Find where the given text appears and provide that cell's center as [x, y] coordinate. 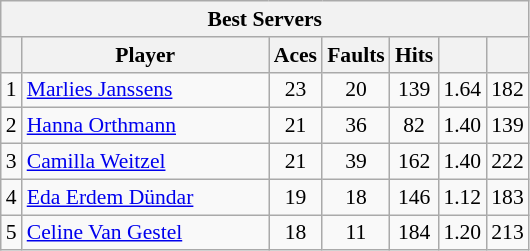
1.64 [462, 90]
Best Servers [265, 19]
5 [12, 233]
Celine Van Gestel [146, 233]
82 [414, 126]
Faults [356, 55]
11 [356, 233]
Aces [296, 55]
184 [414, 233]
162 [414, 162]
183 [508, 197]
39 [356, 162]
Eda Erdem Dündar [146, 197]
Player [146, 55]
19 [296, 197]
222 [508, 162]
Marlies Janssens [146, 90]
146 [414, 197]
2 [12, 126]
23 [296, 90]
36 [356, 126]
Camilla Weitzel [146, 162]
4 [12, 197]
213 [508, 233]
1 [12, 90]
20 [356, 90]
3 [12, 162]
182 [508, 90]
Hits [414, 55]
1.20 [462, 233]
Hanna Orthmann [146, 126]
1.12 [462, 197]
